Determine the (X, Y) coordinate at the center of the cell enclosing the given text.  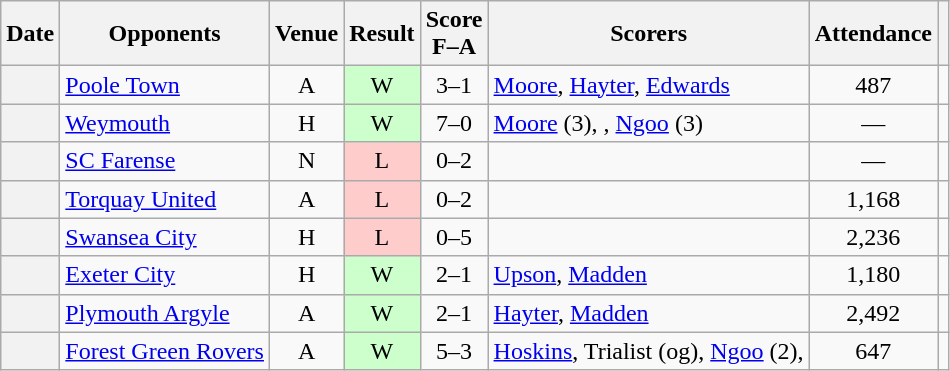
Date (30, 34)
ScoreF–A (454, 34)
2,236 (873, 237)
Swansea City (165, 237)
Moore, Hayter, Edwards (648, 85)
Scorers (648, 34)
Hoskins, Trialist (og), Ngoo (2), (648, 351)
1,168 (873, 199)
1,180 (873, 275)
Attendance (873, 34)
2,492 (873, 313)
Forest Green Rovers (165, 351)
Moore (3), , Ngoo (3) (648, 123)
N (306, 161)
Poole Town (165, 85)
Opponents (165, 34)
Exeter City (165, 275)
0–5 (454, 237)
7–0 (454, 123)
Torquay United (165, 199)
Upson, Madden (648, 275)
Plymouth Argyle (165, 313)
3–1 (454, 85)
SC Farense (165, 161)
Result (382, 34)
Venue (306, 34)
Hayter, Madden (648, 313)
5–3 (454, 351)
487 (873, 85)
647 (873, 351)
Weymouth (165, 123)
